Pinpoint the cell where the given text exists, returning its (x, y) midpoint coordinate. 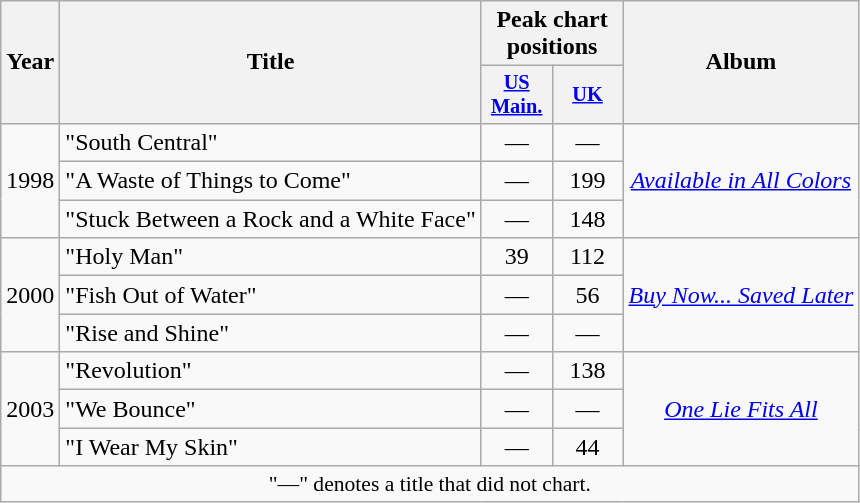
"I Wear My Skin" (270, 447)
"A Waste of Things to Come" (270, 181)
"South Central" (270, 142)
44 (588, 447)
2000 (30, 295)
Album (741, 62)
39 (516, 257)
"—" denotes a title that did not chart. (430, 484)
Available in All Colors (741, 180)
138 (588, 371)
112 (588, 257)
56 (588, 295)
148 (588, 219)
Title (270, 62)
Year (30, 62)
One Lie Fits All (741, 409)
"Rise and Shine" (270, 333)
USMain. (516, 95)
Buy Now... Saved Later (741, 295)
"Holy Man" (270, 257)
2003 (30, 409)
"Revolution" (270, 371)
UK (588, 95)
"We Bounce" (270, 409)
1998 (30, 180)
"Fish Out of Water" (270, 295)
Peak chart positions (552, 34)
"Stuck Between a Rock and a White Face" (270, 219)
199 (588, 181)
